Find where the given text appears and provide that cell's center as (x, y) coordinate. 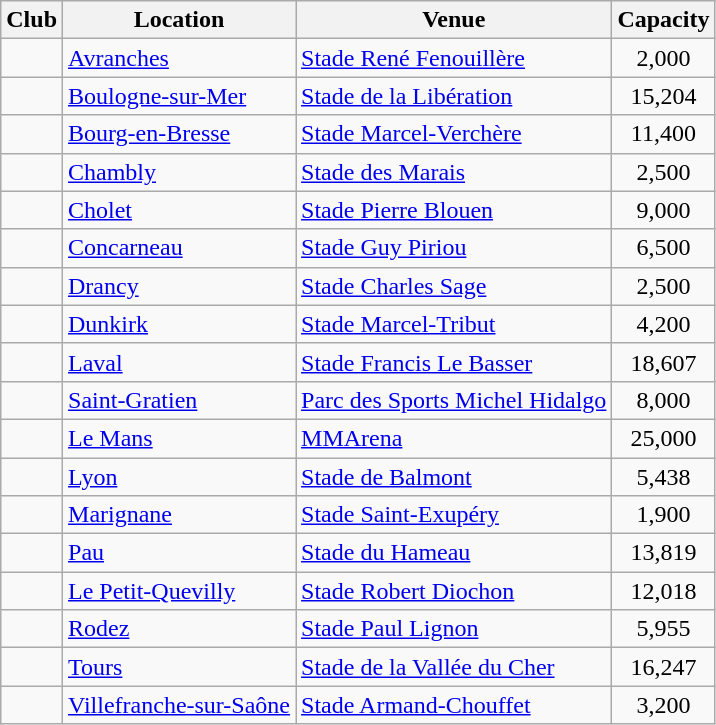
MMArena (454, 438)
Stade Robert Diochon (454, 591)
5,955 (664, 629)
Stade Paul Lignon (454, 629)
16,247 (664, 667)
18,607 (664, 362)
Stade René Fenouillère (454, 58)
Stade Saint-Exupéry (454, 515)
Stade du Hameau (454, 553)
Parc des Sports Michel Hidalgo (454, 400)
Rodez (180, 629)
Stade Marcel-Verchère (454, 134)
Tours (180, 667)
Stade de la Vallée du Cher (454, 667)
Stade Guy Piriou (454, 248)
Location (180, 20)
Villefranche-sur-Saône (180, 705)
Drancy (180, 286)
1,900 (664, 515)
Stade Pierre Blouen (454, 210)
Avranches (180, 58)
Bourg-en-Bresse (180, 134)
2,000 (664, 58)
Pau (180, 553)
3,200 (664, 705)
Cholet (180, 210)
6,500 (664, 248)
Stade Charles Sage (454, 286)
Le Mans (180, 438)
Chambly (180, 172)
Marignane (180, 515)
Stade Francis Le Basser (454, 362)
Laval (180, 362)
8,000 (664, 400)
Lyon (180, 477)
Le Petit-Quevilly (180, 591)
Stade Marcel-Tribut (454, 324)
25,000 (664, 438)
Concarneau (180, 248)
11,400 (664, 134)
Dunkirk (180, 324)
5,438 (664, 477)
Saint-Gratien (180, 400)
12,018 (664, 591)
Stade de la Libération (454, 96)
9,000 (664, 210)
Boulogne-sur-Mer (180, 96)
Stade Armand-Chouffet (454, 705)
Capacity (664, 20)
Venue (454, 20)
Stade des Marais (454, 172)
Stade de Balmont (454, 477)
13,819 (664, 553)
Club (32, 20)
15,204 (664, 96)
4,200 (664, 324)
